Provide the [x, y] coordinate of the cell's center where the given text is located.  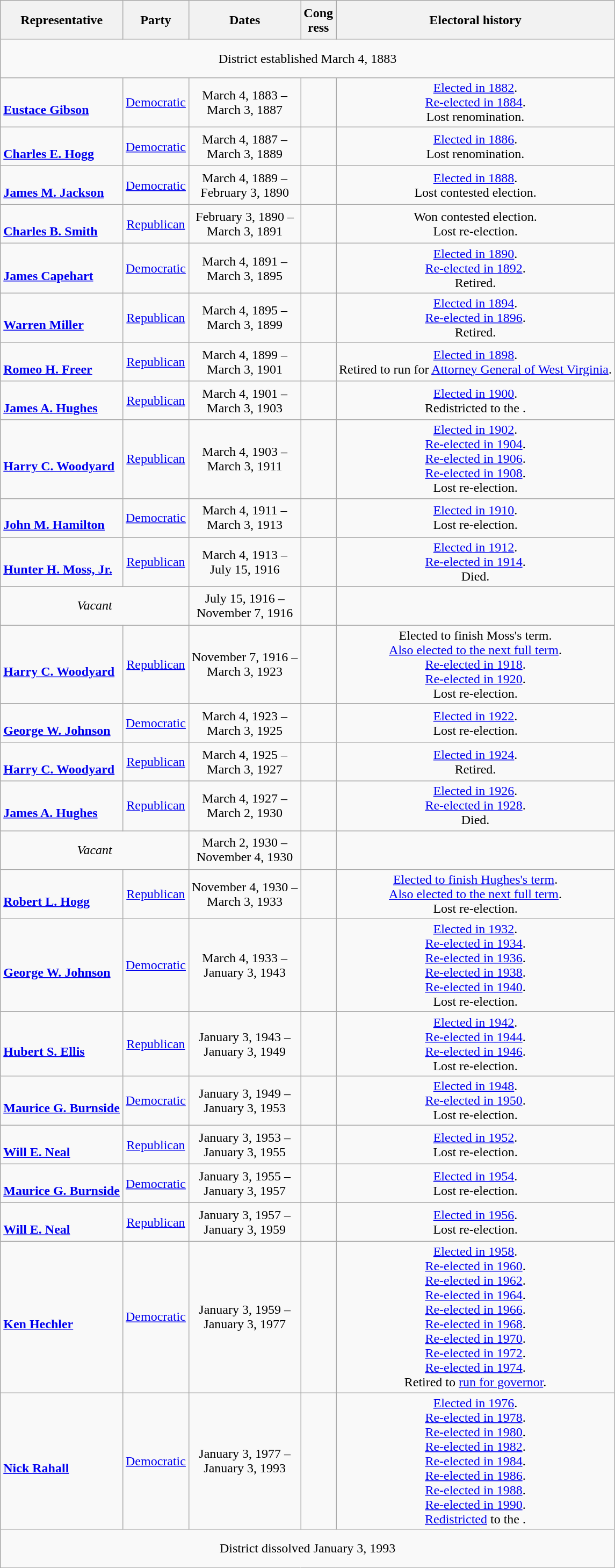
Elected in 1902.Re-elected in 1904.Re-elected in 1906.Re-elected in 1908.Lost re-election. [476, 459]
Won contested election.Lost re-election. [476, 224]
Elected in 1948.Re-elected in 1950.Lost re-election. [476, 1100]
Dates [244, 20]
January 3, 1955 – January 3, 1957 [244, 1183]
March 4, 1887 – March 3, 1889 [244, 147]
Ken Hechler [62, 1317]
March 4, 1911 – March 3, 1913 [244, 518]
Elected in 1886.Lost renomination. [476, 147]
District established March 4, 1883 [308, 59]
January 3, 1957 – January 3, 1959 [244, 1222]
November 4, 1930 – March 3, 1933 [244, 894]
Elected in 1956.Lost re-election. [476, 1222]
March 4, 1927 – March 2, 1930 [244, 806]
November 7, 1916 – March 3, 1923 [244, 664]
Party [156, 20]
January 3, 1953 – January 3, 1955 [244, 1144]
February 3, 1890 – March 3, 1891 [244, 224]
January 3, 1959 – January 3, 1977 [244, 1317]
Elected in 1890.Re-elected in 1892.Retired. [476, 268]
District dissolved January 3, 1993 [308, 1549]
March 4, 1913 – July 15, 1916 [244, 562]
Elected to finish Hughes's term.Also elected to the next full term.Lost re-election. [476, 894]
Warren Miller [62, 318]
Robert L. Hogg [62, 894]
Elected in 1894.Re-elected in 1896.Retired. [476, 318]
Elected in 1952.Lost re-election. [476, 1144]
Elected in 1954.Lost re-election. [476, 1183]
Hubert S. Ellis [62, 1044]
Elected in 1926.Re-elected in 1928.Died. [476, 806]
Hunter H. Moss, Jr. [62, 562]
Elected in 1912.Re-elected in 1914.Died. [476, 562]
March 4, 1925 – March 3, 1927 [244, 762]
James Capehart [62, 268]
Elected in 1900.Redistricted to the . [476, 400]
Elected in 1932.Re-elected in 1934.Re-elected in 1936.Re-elected in 1938.Re-elected in 1940.Lost re-election. [476, 965]
Elected in 1922.Lost re-election. [476, 723]
March 2, 1930 – November 4, 1930 [244, 850]
James M. Jackson [62, 185]
Elected in 1882.Re-elected in 1884.Lost renomination. [476, 103]
March 4, 1901 – March 3, 1903 [244, 400]
March 4, 1899 – March 3, 1901 [244, 362]
January 3, 1949 – January 3, 1953 [244, 1100]
Congress [319, 20]
Representative [62, 20]
Electoral history [476, 20]
March 4, 1891 – March 3, 1895 [244, 268]
January 3, 1943 – January 3, 1949 [244, 1044]
July 15, 1916 – November 7, 1916 [244, 606]
March 4, 1889 – February 3, 1890 [244, 185]
March 4, 1883 – March 3, 1887 [244, 103]
March 4, 1933 – January 3, 1943 [244, 965]
Eustace Gibson [62, 103]
Nick Rahall [62, 1460]
Elected in 1924.Retired. [476, 762]
Charles E. Hogg [62, 147]
March 4, 1903 – March 3, 1911 [244, 459]
Charles B. Smith [62, 224]
Elected in 1898.Retired to run for Attorney General of West Virginia. [476, 362]
Elected in 1888.Lost contested election. [476, 185]
January 3, 1977 – January 3, 1993 [244, 1460]
Elected in 1942.Re-elected in 1944.Re-elected in 1946.Lost re-election. [476, 1044]
Romeo H. Freer [62, 362]
March 4, 1895 – March 3, 1899 [244, 318]
March 4, 1923 – March 3, 1925 [244, 723]
Elected to finish Moss's term.Also elected to the next full term.Re-elected in 1918.Re-elected in 1920.Lost re-election. [476, 664]
Elected in 1910.Lost re-election. [476, 518]
John M. Hamilton [62, 518]
